From the cell containing the given text, extract its center point as (X, Y) coordinate. 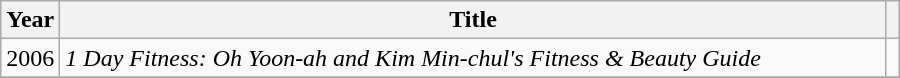
1 Day Fitness: Oh Yoon-ah and Kim Min-chul's Fitness & Beauty Guide (473, 58)
2006 (30, 58)
Title (473, 20)
Year (30, 20)
